From the cell containing the given text, extract its center point as [X, Y] coordinate. 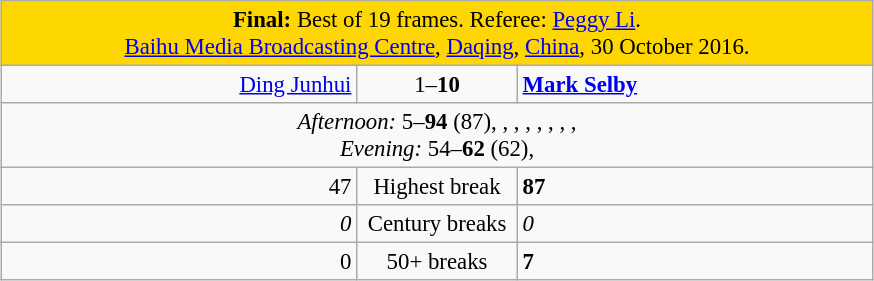
Afternoon: 5–94 (87), , , , , , , , Evening: 54–62 (62), [437, 136]
Final: Best of 19 frames. Referee: Peggy Li.Baihu Media Broadcasting Centre, Daqing, China, 30 October 2016. [437, 34]
Ding Junhui [179, 85]
87 [695, 187]
Century breaks [438, 224]
47 [179, 187]
Highest break [438, 187]
7 [695, 262]
1–10 [438, 85]
50+ breaks [438, 262]
Mark Selby [695, 85]
